Find where the given text appears and provide that cell's center as (X, Y) coordinate. 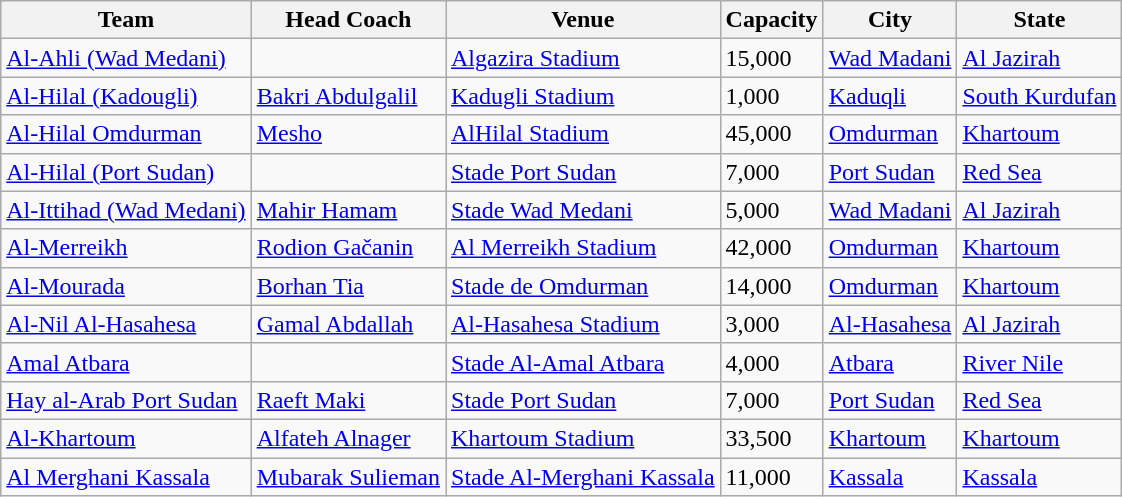
Al-Khartoum (126, 438)
Al-Ahli (Wad Medani) (126, 58)
Al-Hasahesa (890, 324)
Kadugli Stadium (584, 96)
Alfateh Alnager (348, 438)
Kaduqli (890, 96)
11,000 (772, 477)
Al-Hasahesa Stadium (584, 324)
Mubarak Sulieman (348, 477)
AlHilal Stadium (584, 134)
Raeft Maki (348, 400)
Head Coach (348, 20)
14,000 (772, 286)
City (890, 20)
Al-Hilal Omdurman (126, 134)
Stade Al-Merghani Kassala (584, 477)
Al-Nil Al-Hasahesa (126, 324)
Al Merghani Kassala (126, 477)
15,000 (772, 58)
33,500 (772, 438)
Amal Atbara (126, 362)
State (1040, 20)
Hay al-Arab Port Sudan (126, 400)
Al-Ittihad (Wad Medani) (126, 210)
42,000 (772, 248)
Al-Hilal (Kadougli) (126, 96)
Venue (584, 20)
Al-Mourada (126, 286)
Rodion Gačanin (348, 248)
Stade de Omdurman (584, 286)
Mahir Hamam (348, 210)
1,000 (772, 96)
4,000 (772, 362)
Mesho (348, 134)
3,000 (772, 324)
Algazira Stadium (584, 58)
Khartoum Stadium (584, 438)
Al-Hilal (Port Sudan) (126, 172)
South Kurdufan (1040, 96)
Bakri Abdulgalil (348, 96)
Al-Merreikh (126, 248)
Gamal Abdallah (348, 324)
45,000 (772, 134)
Stade Wad Medani (584, 210)
Borhan Tia (348, 286)
5,000 (772, 210)
Capacity (772, 20)
Atbara (890, 362)
Stade Al-Amal Atbara (584, 362)
Team (126, 20)
Al Merreikh Stadium (584, 248)
River Nile (1040, 362)
